Scan for the cell matching the given text and deliver its (X, Y) coordinate at center. 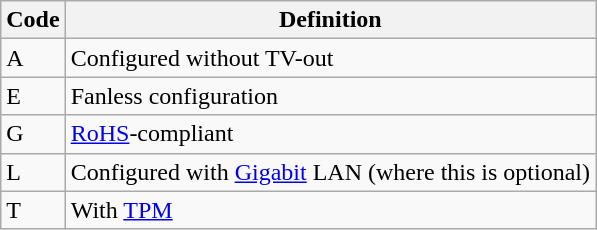
With TPM (330, 210)
Configured with Gigabit LAN (where this is optional) (330, 172)
Code (33, 20)
RoHS-compliant (330, 134)
A (33, 58)
G (33, 134)
L (33, 172)
E (33, 96)
Definition (330, 20)
T (33, 210)
Fanless configuration (330, 96)
Configured without TV-out (330, 58)
